Provide the [x, y] coordinate of the cell's center where the given text is located.  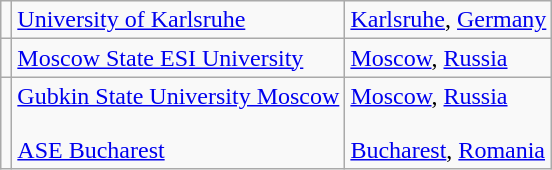
Moscow, RussiaBucharest, Romania [448, 123]
Gubkin State University Moscow ASE Bucharest [178, 123]
Karlsruhe, Germany [448, 20]
Moscow State ESI University [178, 58]
Moscow, Russia [448, 58]
University of Karlsruhe [178, 20]
